Locate the cell with the specified text and output its [x, y] center coordinate. 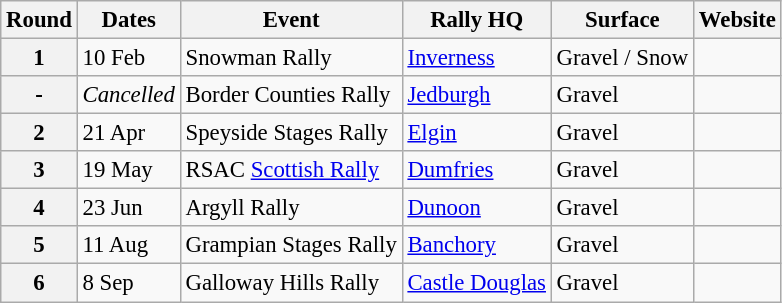
10 Feb [128, 58]
2 [39, 133]
11 Aug [128, 245]
1 [39, 58]
- [39, 95]
Surface [622, 20]
3 [39, 170]
21 Apr [128, 133]
Castle Douglas [476, 283]
Inverness [476, 58]
Dunoon [476, 208]
Snowman Rally [291, 58]
Jedburgh [476, 95]
Banchory [476, 245]
Website [737, 20]
Elgin [476, 133]
8 Sep [128, 283]
23 Jun [128, 208]
Galloway Hills Rally [291, 283]
Gravel / Snow [622, 58]
Grampian Stages Rally [291, 245]
Speyside Stages Rally [291, 133]
6 [39, 283]
Argyll Rally [291, 208]
RSAC Scottish Rally [291, 170]
Dumfries [476, 170]
Cancelled [128, 95]
Rally HQ [476, 20]
Border Counties Rally [291, 95]
4 [39, 208]
Event [291, 20]
19 May [128, 170]
Round [39, 20]
Dates [128, 20]
5 [39, 245]
